Detect which cell encompasses the target text, then output its (x, y) center coordinate. 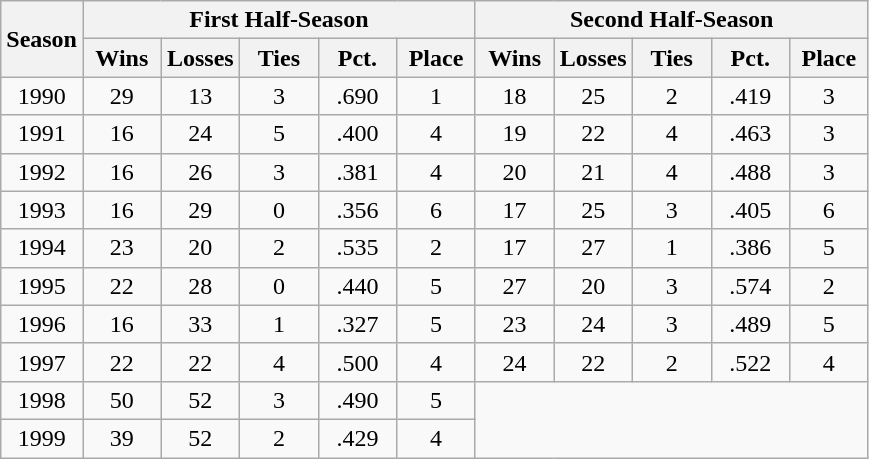
.429 (358, 438)
.400 (358, 134)
.440 (358, 286)
13 (200, 96)
33 (200, 324)
19 (514, 134)
.690 (358, 96)
.500 (358, 362)
39 (122, 438)
1992 (42, 172)
21 (594, 172)
1995 (42, 286)
1999 (42, 438)
28 (200, 286)
.522 (750, 362)
First Half-Season (278, 20)
.327 (358, 324)
50 (122, 400)
1991 (42, 134)
.535 (358, 248)
.381 (358, 172)
.405 (750, 210)
.463 (750, 134)
1994 (42, 248)
Season (42, 39)
.419 (750, 96)
1998 (42, 400)
.490 (358, 400)
1997 (42, 362)
1990 (42, 96)
.574 (750, 286)
Second Half-Season (672, 20)
1996 (42, 324)
.356 (358, 210)
.488 (750, 172)
1993 (42, 210)
.489 (750, 324)
18 (514, 96)
.386 (750, 248)
26 (200, 172)
